Capture the cell that displays the provided text and extract its [X, Y] central coordinate. 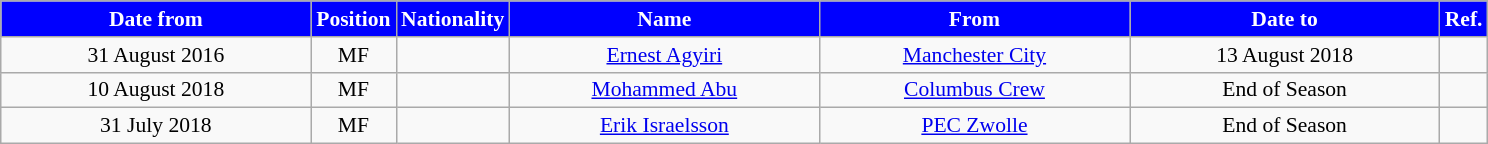
Position [354, 19]
Mohammed Abu [664, 90]
13 August 2018 [1285, 55]
Nationality [452, 19]
Ernest Agyiri [664, 55]
Ref. [1464, 19]
Manchester City [974, 55]
31 July 2018 [156, 126]
10 August 2018 [156, 90]
31 August 2016 [156, 55]
Erik Israelsson [664, 126]
PEC Zwolle [974, 126]
Date to [1285, 19]
Columbus Crew [974, 90]
Date from [156, 19]
From [974, 19]
Name [664, 19]
